Locate the cell with the specified text and output its [x, y] center coordinate. 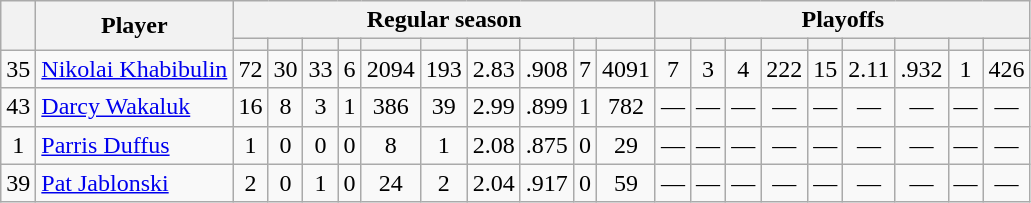
16 [250, 107]
24 [390, 183]
.932 [922, 69]
72 [250, 69]
4091 [626, 69]
Player [134, 26]
222 [784, 69]
2.11 [869, 69]
Nikolai Khabibulin [134, 69]
Darcy Wakaluk [134, 107]
Regular season [444, 20]
4 [744, 69]
59 [626, 183]
6 [350, 69]
2.08 [494, 145]
386 [390, 107]
Parris Duffus [134, 145]
30 [286, 69]
.875 [546, 145]
2094 [390, 69]
Pat Jablonski [134, 183]
Playoffs [842, 20]
35 [18, 69]
29 [626, 145]
.899 [546, 107]
15 [826, 69]
193 [444, 69]
33 [320, 69]
426 [1006, 69]
2.04 [494, 183]
2.83 [494, 69]
782 [626, 107]
43 [18, 107]
2.99 [494, 107]
.917 [546, 183]
.908 [546, 69]
